Capture the cell that displays the provided text and extract its (x, y) central coordinate. 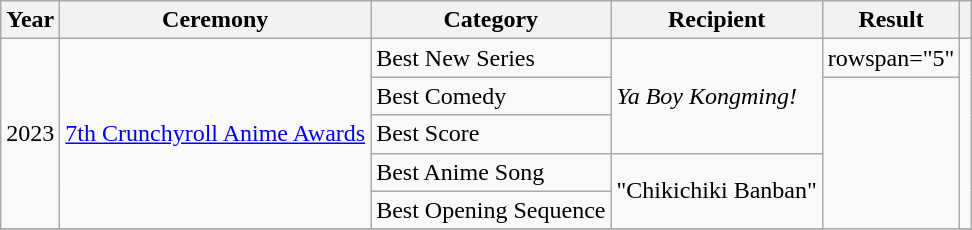
Year (30, 20)
Best Anime Song (491, 172)
Best Comedy (491, 96)
Recipient (716, 20)
Ceremony (216, 20)
7th Crunchyroll Anime Awards (216, 134)
2023 (30, 134)
Ya Boy Kongming! (716, 96)
rowspan="5" (891, 58)
Category (491, 20)
Result (891, 20)
"Chikichiki Banban" (716, 191)
Best Opening Sequence (491, 210)
Best New Series (491, 58)
Best Score (491, 134)
